Detect which cell encompasses the target text, then output its (X, Y) center coordinate. 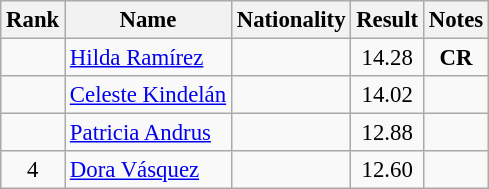
Patricia Andrus (148, 133)
Rank (33, 20)
Hilda Ramírez (148, 58)
12.88 (388, 133)
Result (388, 20)
Celeste Kindelán (148, 95)
Name (148, 20)
12.60 (388, 170)
CR (456, 58)
14.28 (388, 58)
14.02 (388, 95)
Notes (456, 20)
Dora Vásquez (148, 170)
4 (33, 170)
Nationality (290, 20)
